Detect which cell encompasses the target text, then output its [X, Y] center coordinate. 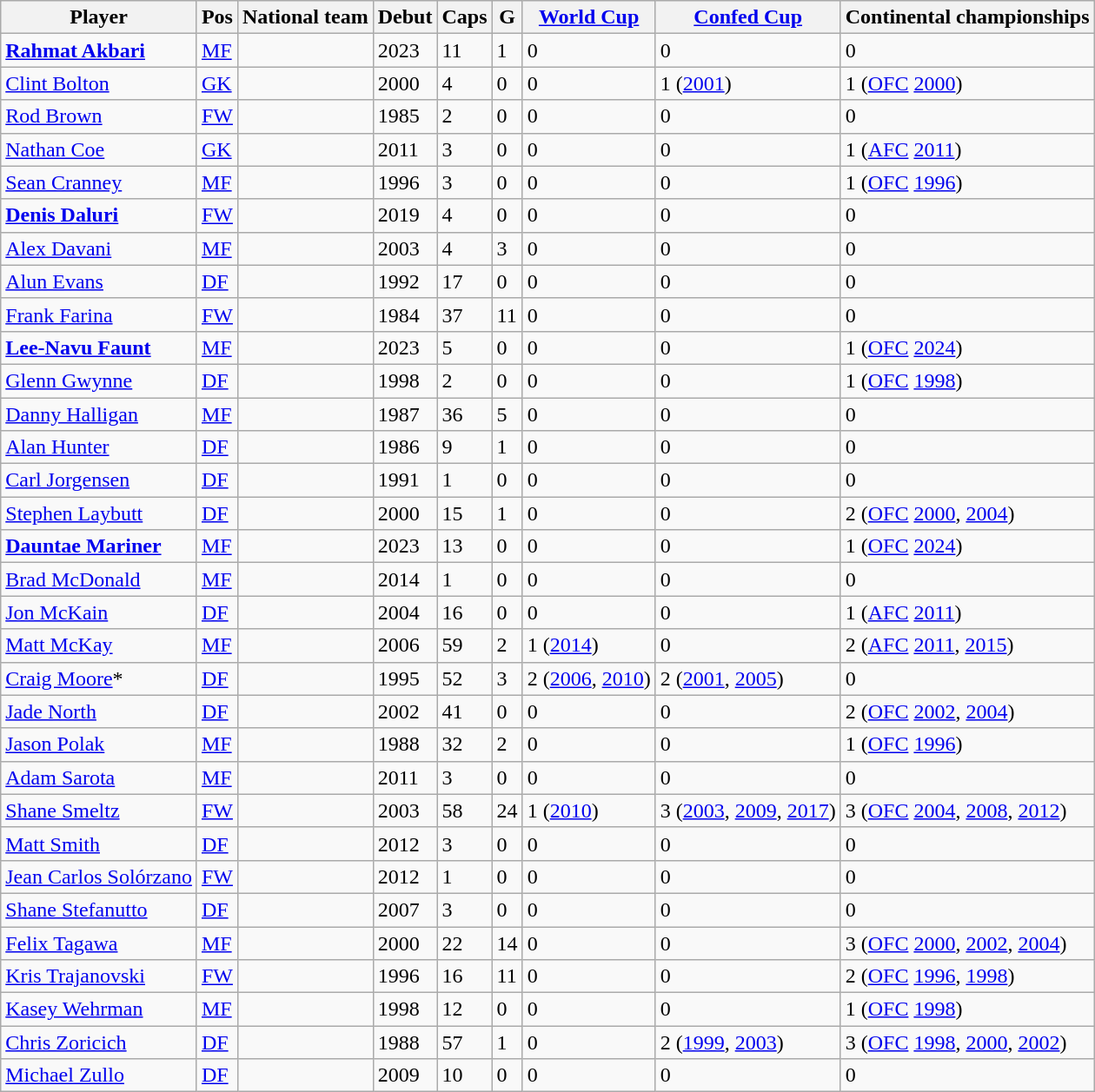
59 [464, 645]
Carl Jorgensen [99, 480]
32 [464, 745]
Shane Stefanutto [99, 910]
Frank Farina [99, 314]
Continental championships [967, 17]
52 [464, 678]
Jean Carlos Solórzano [99, 877]
1992 [405, 281]
Rod Brown [99, 116]
15 [464, 513]
1986 [405, 447]
3 (OFC 1998, 2000, 2002) [967, 1042]
Adam Sarota [99, 778]
Dauntae Mariner [99, 546]
Nathan Coe [99, 149]
3 (OFC 2000, 2002, 2004) [967, 943]
Rahmat Akbari [99, 50]
14 [508, 943]
1 (2014) [589, 645]
2 (OFC 2000, 2004) [967, 513]
3 (2003, 2009, 2017) [747, 811]
Shane Smeltz [99, 811]
2 (2006, 2010) [589, 678]
1991 [405, 480]
Confed Cup [747, 17]
Pos [217, 17]
9 [464, 447]
Jade North [99, 711]
Michael Zullo [99, 1075]
Brad McDonald [99, 579]
Glenn Gwynne [99, 381]
22 [464, 943]
Kris Trajanovski [99, 976]
Danny Halligan [99, 414]
Jason Polak [99, 745]
Kasey Wehrman [99, 1009]
1 (OFC 2000) [967, 83]
2 (2001, 2005) [747, 678]
Alun Evans [99, 281]
Chris Zoricich [99, 1042]
Alan Hunter [99, 447]
2 (1999, 2003) [747, 1042]
Lee-Navu Faunt [99, 347]
2009 [405, 1075]
1984 [405, 314]
Matt Smith [99, 844]
36 [464, 414]
2019 [405, 215]
Caps [464, 17]
12 [464, 1009]
58 [464, 811]
2 (AFC 2011, 2015) [967, 645]
Felix Tagawa [99, 943]
Craig Moore* [99, 678]
Sean Cranney [99, 182]
Alex Davani [99, 248]
Jon McKain [99, 612]
1995 [405, 678]
3 (OFC 2004, 2008, 2012) [967, 811]
37 [464, 314]
57 [464, 1042]
1 (2001) [747, 83]
2014 [405, 579]
1985 [405, 116]
10 [464, 1075]
Debut [405, 17]
National team [305, 17]
17 [464, 281]
Stephen Laybutt [99, 513]
Clint Bolton [99, 83]
2002 [405, 711]
2 (OFC 1996, 1998) [967, 976]
13 [464, 546]
2004 [405, 612]
41 [464, 711]
Player [99, 17]
Denis Daluri [99, 215]
2006 [405, 645]
2007 [405, 910]
1 (2010) [589, 811]
24 [508, 811]
G [508, 17]
2 (OFC 2002, 2004) [967, 711]
World Cup [589, 17]
Matt McKay [99, 645]
1987 [405, 414]
